Return the (X, Y) coordinate for the center point of the cell that contains the specified text.  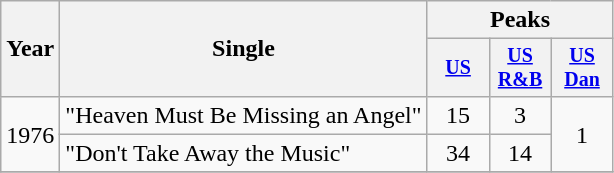
1 (582, 134)
"Heaven Must Be Missing an Angel" (244, 115)
3 (520, 115)
1976 (30, 134)
"Don't Take Away the Music" (244, 153)
14 (520, 153)
34 (458, 153)
US (458, 68)
USDan (582, 68)
USR&B (520, 68)
Peaks (520, 20)
Year (30, 49)
15 (458, 115)
Single (244, 49)
